From the cell containing the given text, extract its center point as (x, y) coordinate. 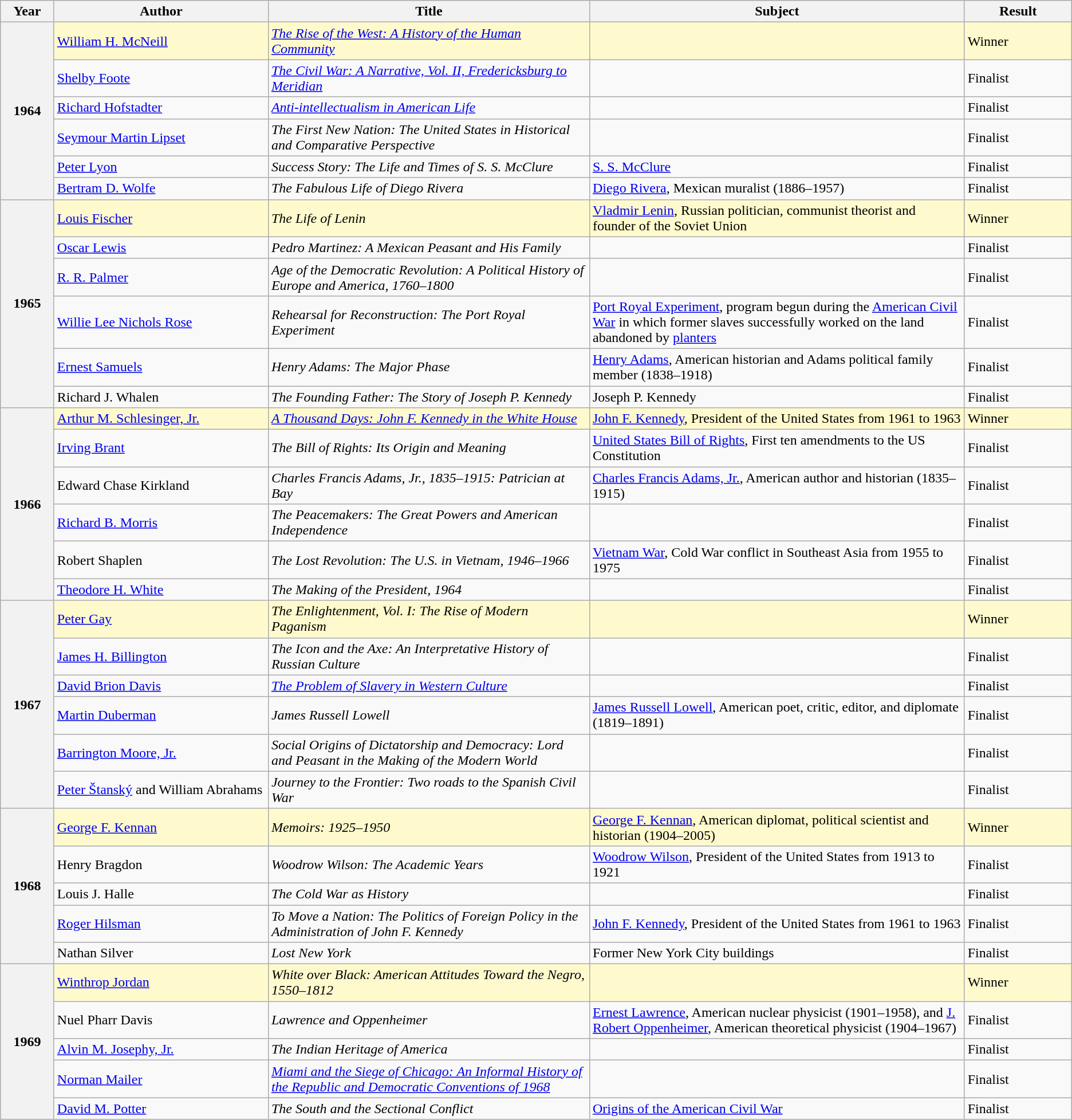
Woodrow Wilson, President of the United States from 1913 to 1921 (777, 864)
George F. Kennan, American diplomat, political scientist and historian (1904–2005) (777, 827)
The Indian Heritage of America (428, 1050)
Edward Chase Kirkland (161, 486)
The Icon and the Axe: An Interpretative History of Russian Culture (428, 657)
The Making of the President, 1964 (428, 590)
The Life of Lenin (428, 218)
Richard Hofstadter (161, 108)
Arthur M. Schlesinger, Jr. (161, 419)
Richard J. Whalen (161, 397)
Former New York City buildings (777, 953)
Alvin M. Josephy, Jr. (161, 1050)
James Russell Lowell (428, 715)
David Brion Davis (161, 686)
Age of the Democratic Revolution: A Political History of Europe and America, 1760–1800 (428, 277)
Seymour Martin Lipset (161, 137)
Winthrop Jordan (161, 983)
1967 (27, 705)
Pedro Martinez: A Mexican Peasant and His Family (428, 247)
1969 (27, 1042)
Result (1018, 11)
Peter Štanský and William Abrahams (161, 789)
The Problem of Slavery in Western Culture (428, 686)
1965 (27, 304)
1964 (27, 111)
Nuel Pharr Davis (161, 1020)
Peter Gay (161, 619)
William H. McNeill (161, 41)
Henry Adams, American historian and Adams political family member (1838–1918) (777, 367)
Richard B. Morris (161, 522)
Bertram D. Wolfe (161, 188)
The Founding Father: The Story of Joseph P. Kennedy (428, 397)
Vietnam War, Cold War conflict in Southeast Asia from 1955 to 1975 (777, 560)
United States Bill of Rights, First ten amendments to the US Constitution (777, 448)
Vladmir Lenin, Russian politician, communist theorist and founder of the Soviet Union (777, 218)
Martin Duberman (161, 715)
Miami and the Siege of Chicago: An Informal History of the Republic and Democratic Conventions of 1968 (428, 1079)
White over Black: American Attitudes Toward the Negro, 1550–1812 (428, 983)
David M. Potter (161, 1109)
The Rise of the West: A History of the Human Community (428, 41)
Lawrence and Oppenheimer (428, 1020)
Memoirs: 1925–1950 (428, 827)
Author (161, 11)
George F. Kennan (161, 827)
Port Royal Experiment, program begun during the American Civil War in which former slaves successfully worked on the land abandoned by planters (777, 322)
Nathan Silver (161, 953)
Joseph P. Kennedy (777, 397)
1968 (27, 886)
Theodore H. White (161, 590)
Henry Bragdon (161, 864)
James H. Billington (161, 657)
Subject (777, 11)
The Peacemakers: The Great Powers and American Independence (428, 522)
Success Story: The Life and Times of S. S. McClure (428, 167)
The Fabulous Life of Diego Rivera (428, 188)
Henry Adams: The Major Phase (428, 367)
Louis Fischer (161, 218)
Anti-intellectualism in American Life (428, 108)
The Bill of Rights: Its Origin and Meaning (428, 448)
Journey to the Frontier: Two roads to the Spanish Civil War (428, 789)
The Enlightenment, Vol. I: The Rise of Modern Paganism (428, 619)
Charles Francis Adams, Jr., 1835–1915: Patrician at Bay (428, 486)
Barrington Moore, Jr. (161, 753)
Roger Hilsman (161, 923)
A Thousand Days: John F. Kennedy in the White House (428, 419)
The First New Nation: The United States in Historical and Comparative Perspective (428, 137)
The Civil War: A Narrative, Vol. II, Fredericksburg to Meridian (428, 78)
Louis J. Halle (161, 894)
Ernest Lawrence, American nuclear physicist (1901–1958), and J. Robert Oppenheimer, American theoretical physicist (1904–1967) (777, 1020)
Willie Lee Nichols Rose (161, 322)
Shelby Foote (161, 78)
Ernest Samuels (161, 367)
James Russell Lowell, American poet, critic, editor, and diplomate (1819–1891) (777, 715)
Charles Francis Adams, Jr., American author and historian (1835–1915) (777, 486)
Peter Lyon (161, 167)
The Cold War as History (428, 894)
Year (27, 11)
Robert Shaplen (161, 560)
Rehearsal for Reconstruction: The Port Royal Experiment (428, 322)
Norman Mailer (161, 1079)
Irving Brant (161, 448)
The Lost Revolution: The U.S. in Vietnam, 1946–1966 (428, 560)
Social Origins of Dictatorship and Democracy: Lord and Peasant in the Making of the Modern World (428, 753)
1966 (27, 504)
Diego Rivera, Mexican muralist (1886–1957) (777, 188)
The South and the Sectional Conflict (428, 1109)
Title (428, 11)
To Move a Nation: The Politics of Foreign Policy in the Administration of John F. Kennedy (428, 923)
S. S. McClure (777, 167)
Oscar Lewis (161, 247)
Woodrow Wilson: The Academic Years (428, 864)
Lost New York (428, 953)
R. R. Palmer (161, 277)
Origins of the American Civil War (777, 1109)
